From the cell containing the given text, extract its center point as (x, y) coordinate. 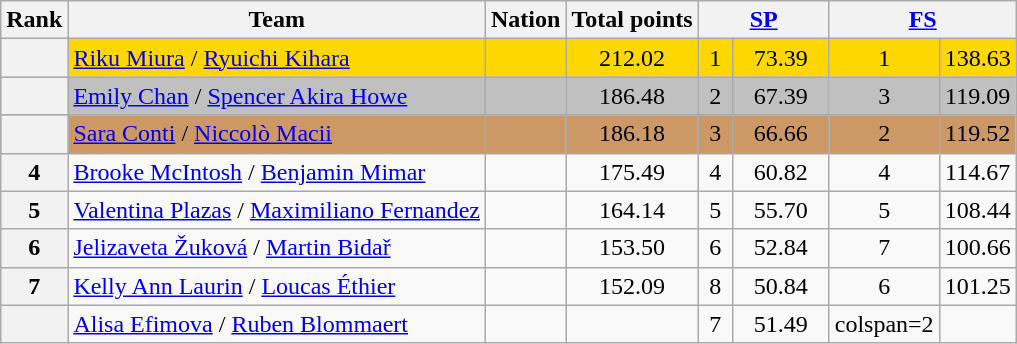
Total points (632, 20)
Valentina Plazas / Maximiliano Fernandez (277, 210)
164.14 (632, 210)
67.39 (780, 96)
51.49 (780, 324)
FS (922, 20)
Alisa Efimova / Ruben Blommaert (277, 324)
138.63 (978, 58)
Brooke McIntosh / Benjamin Mimar (277, 172)
Emily Chan / Spencer Akira Howe (277, 96)
60.82 (780, 172)
175.49 (632, 172)
Kelly Ann Laurin / Loucas Éthier (277, 286)
108.44 (978, 210)
119.09 (978, 96)
Riku Miura / Ryuichi Kihara (277, 58)
SP (764, 20)
colspan=2 (884, 324)
8 (715, 286)
73.39 (780, 58)
101.25 (978, 286)
212.02 (632, 58)
186.48 (632, 96)
152.09 (632, 286)
100.66 (978, 248)
119.52 (978, 134)
153.50 (632, 248)
Jelizaveta Žuková / Martin Bidař (277, 248)
Rank (34, 20)
50.84 (780, 286)
114.67 (978, 172)
52.84 (780, 248)
55.70 (780, 210)
186.18 (632, 134)
Team (277, 20)
Nation (525, 20)
66.66 (780, 134)
Sara Conti / Niccolò Macii (277, 134)
